Detect which cell encompasses the target text, then output its (X, Y) center coordinate. 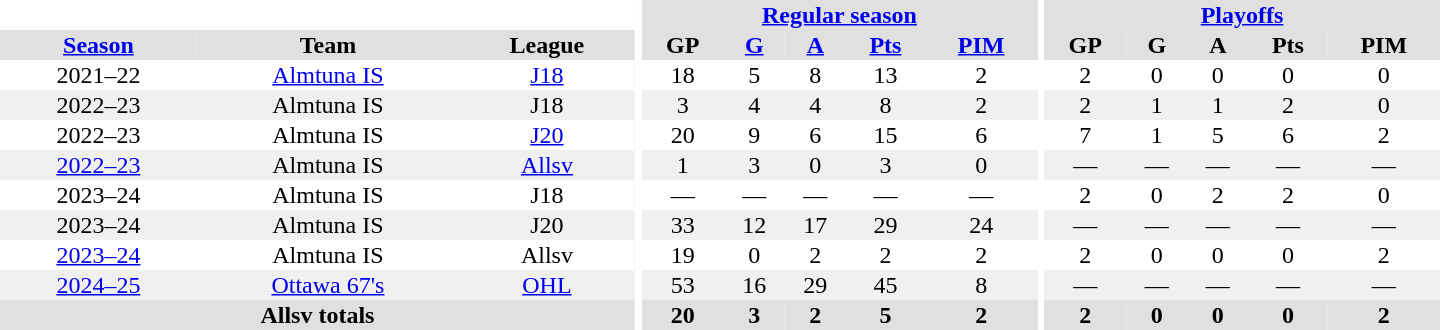
12 (754, 225)
19 (683, 255)
16 (754, 285)
53 (683, 285)
33 (683, 225)
Ottawa 67's (328, 285)
Team (328, 45)
OHL (547, 285)
13 (886, 75)
15 (886, 135)
League (547, 45)
Regular season (840, 15)
Playoffs (1242, 15)
9 (754, 135)
2024–25 (98, 285)
17 (816, 225)
Allsv totals (318, 315)
7 (1085, 135)
2021–22 (98, 75)
45 (886, 285)
Season (98, 45)
18 (683, 75)
24 (981, 225)
